Provide the (X, Y) coordinate of the cell's center where the given text is located.  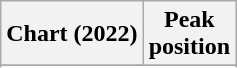
Chart (2022) (72, 34)
Peakposition (189, 34)
